Provide the (x, y) coordinate of the cell's center where the given text is located.  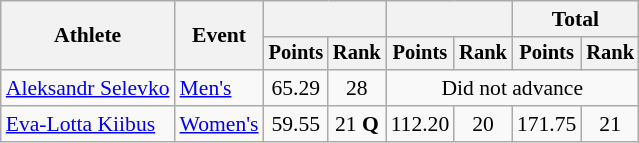
Eva-Lotta Kiibus (88, 124)
20 (483, 124)
65.29 (296, 88)
Aleksandr Selevko (88, 88)
112.20 (420, 124)
Did not advance (512, 88)
Women's (220, 124)
Event (220, 36)
Total (576, 19)
59.55 (296, 124)
21 Q (357, 124)
Men's (220, 88)
21 (610, 124)
Athlete (88, 36)
171.75 (546, 124)
28 (357, 88)
